For the text-containing cell, return its midpoint in [x, y] coordinate format. 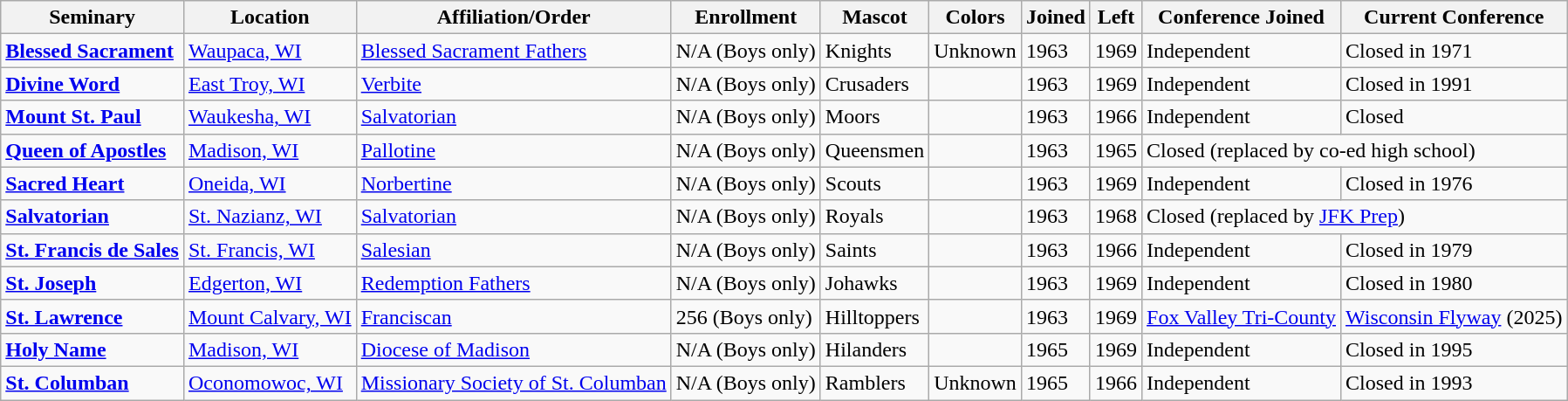
1968 [1115, 217]
Enrollment [745, 17]
Closed [1454, 117]
St. Nazianz, WI [270, 217]
Moors [874, 117]
Closed in 1995 [1454, 349]
Closed in 1976 [1454, 183]
Joined [1056, 17]
Queensmen [874, 150]
Closed in 1971 [1454, 51]
Seminary [92, 17]
East Troy, WI [270, 84]
Mascot [874, 17]
Colors [976, 17]
Ramblers [874, 383]
Affiliation/Order [513, 17]
Pallotine [513, 150]
Diocese of Madison [513, 349]
Royals [874, 217]
St. Lawrence [92, 316]
Blessed Sacrament [92, 51]
Crusaders [874, 84]
Norbertine [513, 183]
Left [1115, 17]
Mount St. Paul [92, 117]
256 (Boys only) [745, 316]
Closed in 1991 [1454, 84]
Closed in 1993 [1454, 383]
Verbite [513, 84]
Closed in 1980 [1454, 283]
St. Francis, WI [270, 250]
Oconomowoc, WI [270, 383]
Sacred Heart [92, 183]
Knights [874, 51]
Divine Word [92, 84]
Closed in 1979 [1454, 250]
Salesian [513, 250]
Oneida, WI [270, 183]
St. Francis de Sales [92, 250]
Waukesha, WI [270, 117]
Closed (replaced by co-ed high school) [1354, 150]
Edgerton, WI [270, 283]
Missionary Society of St. Columban [513, 383]
Fox Valley Tri-County [1242, 316]
Conference Joined [1242, 17]
Blessed Sacrament Fathers [513, 51]
Location [270, 17]
St. Columban [92, 383]
Hilanders [874, 349]
Hilltoppers [874, 316]
St. Joseph [92, 283]
Queen of Apostles [92, 150]
Closed (replaced by JFK Prep) [1354, 217]
Scouts [874, 183]
Wisconsin Flyway (2025) [1454, 316]
Current Conference [1454, 17]
Waupaca, WI [270, 51]
Saints [874, 250]
Johawks [874, 283]
Mount Calvary, WI [270, 316]
Holy Name [92, 349]
Franciscan [513, 316]
Redemption Fathers [513, 283]
